Provide the (x, y) coordinate of the cell's center where the given text is located.  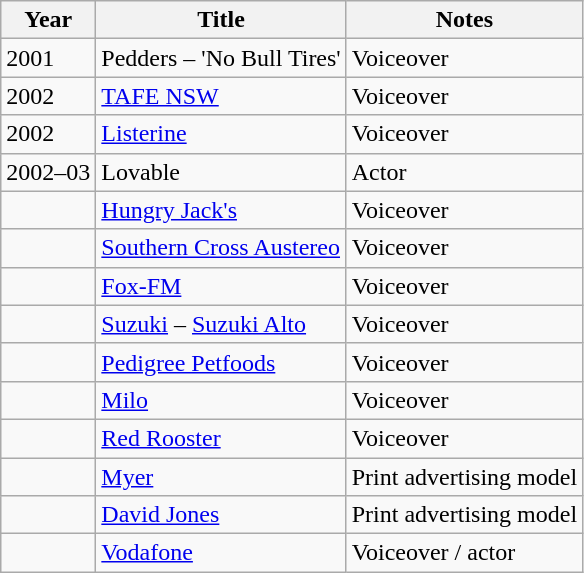
Fox-FM (221, 286)
Myer (221, 477)
Listerine (221, 134)
Pedigree Petfoods (221, 362)
Actor (464, 172)
TAFE NSW (221, 96)
Year (48, 20)
Red Rooster (221, 438)
2001 (48, 58)
Southern Cross Austereo (221, 248)
David Jones (221, 515)
Title (221, 20)
2002–03 (48, 172)
Hungry Jack's (221, 210)
Notes (464, 20)
Pedders – 'No Bull Tires' (221, 58)
Lovable (221, 172)
Suzuki – Suzuki Alto (221, 324)
Milo (221, 400)
Voiceover / actor (464, 553)
Vodafone (221, 553)
